Provide the (x, y) coordinate of the cell's center where the given text is located.  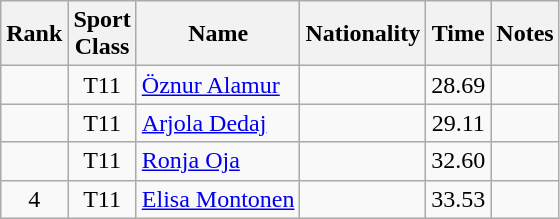
Rank (34, 34)
Time (458, 34)
Notes (525, 34)
29.11 (458, 123)
Name (218, 34)
Öznur Alamur (218, 85)
32.60 (458, 161)
Nationality (363, 34)
28.69 (458, 85)
SportClass (102, 34)
Arjola Dedaj (218, 123)
4 (34, 199)
Ronja Oja (218, 161)
33.53 (458, 199)
Elisa Montonen (218, 199)
